Output the (x, y) coordinate of the center of the cell containing the given text.  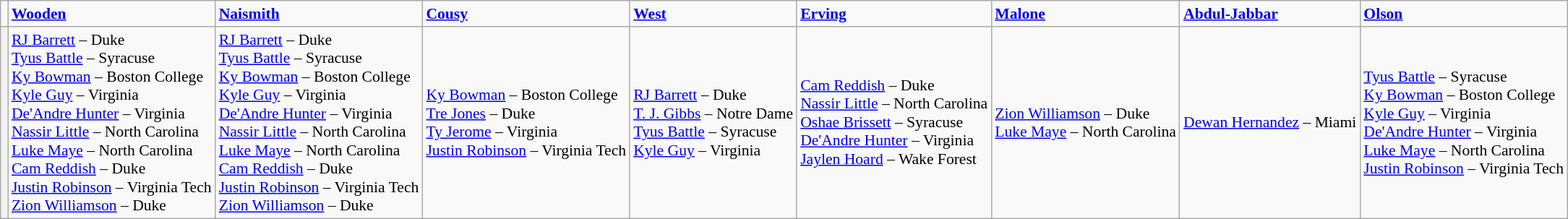
Dewan Hernandez – Miami (1269, 123)
Naismith (320, 14)
Olson (1463, 14)
RJ Barrett – Duke T. J. Gibbs – Notre Dame Tyus Battle – Syracuse Kyle Guy – Virginia (713, 123)
Cousy (526, 14)
Wooden (111, 14)
West (713, 14)
Malone (1086, 14)
Cam Reddish – Duke Nassir Little – North Carolina Oshae Brissett – Syracuse De'Andre Hunter – Virginia Jaylen Hoard – Wake Forest (894, 123)
Abdul-Jabbar (1269, 14)
Erving (894, 14)
Ky Bowman – Boston College Tre Jones – Duke Ty Jerome – Virginia Justin Robinson – Virginia Tech (526, 123)
Zion Williamson – Duke Luke Maye – North Carolina (1086, 123)
